Extract the (X, Y) coordinate from the center of the cell holding the provided text.  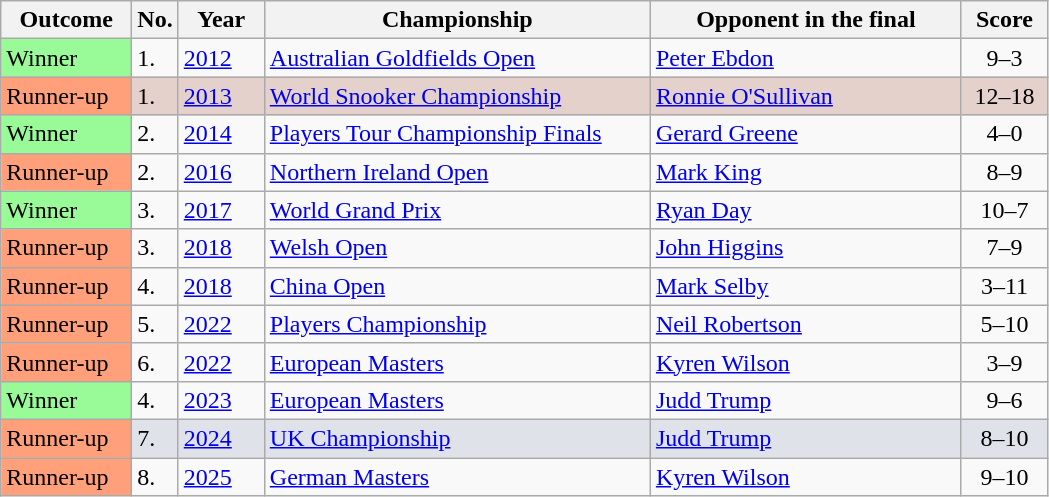
Mark King (806, 172)
Players Championship (457, 324)
8–10 (1004, 438)
3–11 (1004, 286)
Australian Goldfields Open (457, 58)
9–3 (1004, 58)
8–9 (1004, 172)
No. (155, 20)
7–9 (1004, 248)
5. (155, 324)
Ryan Day (806, 210)
12–18 (1004, 96)
Welsh Open (457, 248)
9–6 (1004, 400)
Championship (457, 20)
2023 (221, 400)
2025 (221, 477)
World Snooker Championship (457, 96)
Gerard Greene (806, 134)
John Higgins (806, 248)
Score (1004, 20)
German Masters (457, 477)
Mark Selby (806, 286)
UK Championship (457, 438)
2024 (221, 438)
3–9 (1004, 362)
Peter Ebdon (806, 58)
Northern Ireland Open (457, 172)
World Grand Prix (457, 210)
10–7 (1004, 210)
Year (221, 20)
2013 (221, 96)
6. (155, 362)
Opponent in the final (806, 20)
4–0 (1004, 134)
2012 (221, 58)
China Open (457, 286)
Players Tour Championship Finals (457, 134)
2017 (221, 210)
Neil Robertson (806, 324)
2014 (221, 134)
Ronnie O'Sullivan (806, 96)
5–10 (1004, 324)
8. (155, 477)
2016 (221, 172)
Outcome (66, 20)
7. (155, 438)
9–10 (1004, 477)
